Locate the cell with the specified text and output its (x, y) center coordinate. 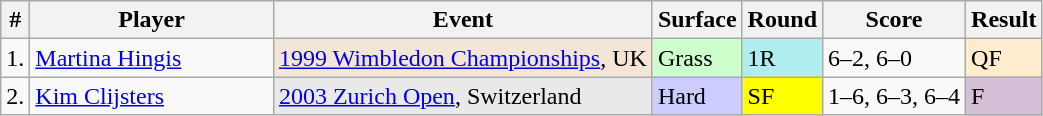
1R (782, 58)
Round (782, 20)
Result (1004, 20)
Player (152, 20)
1999 Wimbledon Championships, UK (462, 58)
Kim Clijsters (152, 96)
6–2, 6–0 (894, 58)
Event (462, 20)
SF (782, 96)
# (16, 20)
1–6, 6–3, 6–4 (894, 96)
QF (1004, 58)
1. (16, 58)
Martina Hingis (152, 58)
2003 Zurich Open, Switzerland (462, 96)
F (1004, 96)
Score (894, 20)
Hard (697, 96)
2. (16, 96)
Surface (697, 20)
Grass (697, 58)
